From the cell containing the given text, extract its center point as [x, y] coordinate. 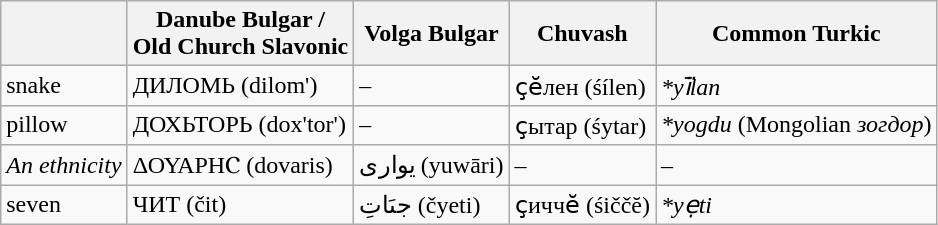
Volga Bulgar [432, 34]
يوارى (yuwāri) [432, 165]
ҫиччӗ (śiččĕ) [582, 204]
ДОХЬТОРЬ (dox'tor') [240, 125]
ΔΟΥΑΡΗⲤ (dovaris) [240, 165]
snake [64, 86]
seven [64, 204]
pillow [64, 125]
ЧИТ (čit) [240, 204]
Chuvash [582, 34]
Common Turkic [797, 34]
ҫӗлен (śílen) [582, 86]
Danube Bulgar / Old Church Slavonic [240, 34]
ҫытар (śytar) [582, 125]
*yogdu (Mongolian зогдор) [797, 125]
جىَاتِ (čyeti) [432, 204]
*yï̄lan [797, 86]
ДИЛОМЬ (dilom') [240, 86]
An ethnicity [64, 165]
*yẹti [797, 204]
